Pinpoint the cell where the given text exists, returning its (X, Y) midpoint coordinate. 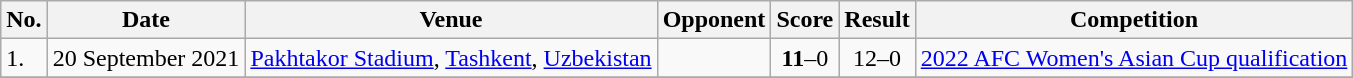
Date (146, 20)
11–0 (805, 58)
Opponent (714, 20)
1. (24, 58)
Venue (451, 20)
20 September 2021 (146, 58)
2022 AFC Women's Asian Cup qualification (1134, 58)
Score (805, 20)
Competition (1134, 20)
Result (877, 20)
No. (24, 20)
12–0 (877, 58)
Pakhtakor Stadium, Tashkent, Uzbekistan (451, 58)
